Scan for the cell matching the given text and deliver its [x, y] coordinate at center. 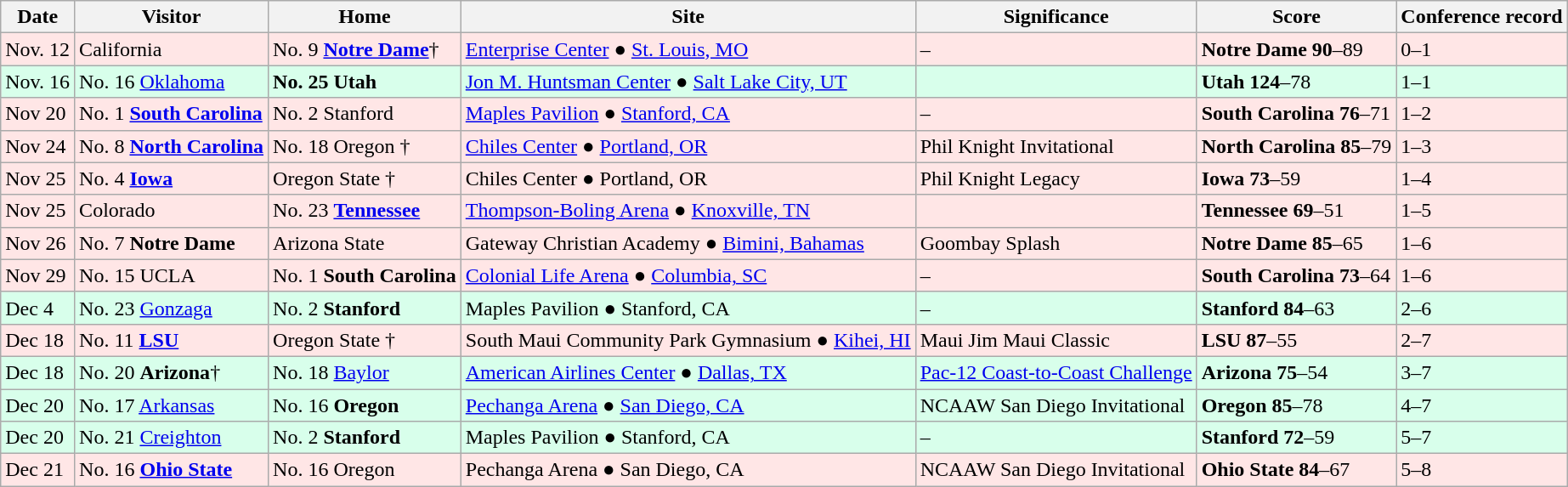
Conference record [1482, 17]
Tennessee 69–51 [1297, 211]
Stanford 84–63 [1297, 308]
No. 25 Utah [365, 82]
No. 9 Notre Dame† [365, 49]
California [172, 49]
North Carolina 85–79 [1297, 146]
Utah 124–78 [1297, 82]
5–7 [1482, 438]
1–4 [1482, 178]
Nov 20 [37, 114]
No. 18 Oregon † [365, 146]
South Maui Community Park Gymnasium ● Kihei, HI [688, 340]
Score [1297, 17]
1–1 [1482, 82]
Phil Knight Invitational [1056, 146]
No. 20 Arizona† [172, 372]
No. 7 Notre Dame [172, 243]
Colonial Life Arena ● Columbia, SC [688, 275]
Enterprise Center ● St. Louis, MO [688, 49]
Notre Dame 85–65 [1297, 243]
2–6 [1482, 308]
Nov 29 [37, 275]
Nov 26 [37, 243]
No. 21 Creighton [172, 438]
Maui Jim Maui Classic [1056, 340]
No. 16 Oklahoma [172, 82]
South Carolina 76–71 [1297, 114]
No. 18 Baylor [365, 372]
2–7 [1482, 340]
Arizona State [365, 243]
Ohio State 84–67 [1297, 470]
American Airlines Center ● Dallas, TX [688, 372]
Iowa 73–59 [1297, 178]
Nov. 16 [37, 82]
No. 15 UCLA [172, 275]
3–7 [1482, 372]
1–2 [1482, 114]
Jon M. Huntsman Center ● Salt Lake City, UT [688, 82]
1–5 [1482, 211]
Gateway Christian Academy ● Bimini, Bahamas [688, 243]
Arizona 75–54 [1297, 372]
South Carolina 73–64 [1297, 275]
Oregon 85–78 [1297, 405]
Significance [1056, 17]
No. 8 North Carolina [172, 146]
No. 23 Tennessee [365, 211]
Visitor [172, 17]
Date [37, 17]
Goombay Splash [1056, 243]
Home [365, 17]
Colorado [172, 211]
No. 16 Ohio State [172, 470]
Nov 24 [37, 146]
No. 17 Arkansas [172, 405]
Phil Knight Legacy [1056, 178]
5–8 [1482, 470]
Pac-12 Coast-to-Coast Challenge [1056, 372]
LSU 87–55 [1297, 340]
Stanford 72–59 [1297, 438]
Notre Dame 90–89 [1297, 49]
Nov. 12 [37, 49]
No. 11 LSU [172, 340]
No. 23 Gonzaga [172, 308]
No. 4 Iowa [172, 178]
1–3 [1482, 146]
Site [688, 17]
Dec 21 [37, 470]
Dec 4 [37, 308]
0–1 [1482, 49]
4–7 [1482, 405]
Thompson-Boling Arena ● Knoxville, TN [688, 211]
